From the cell containing the given text, extract its center point as (x, y) coordinate. 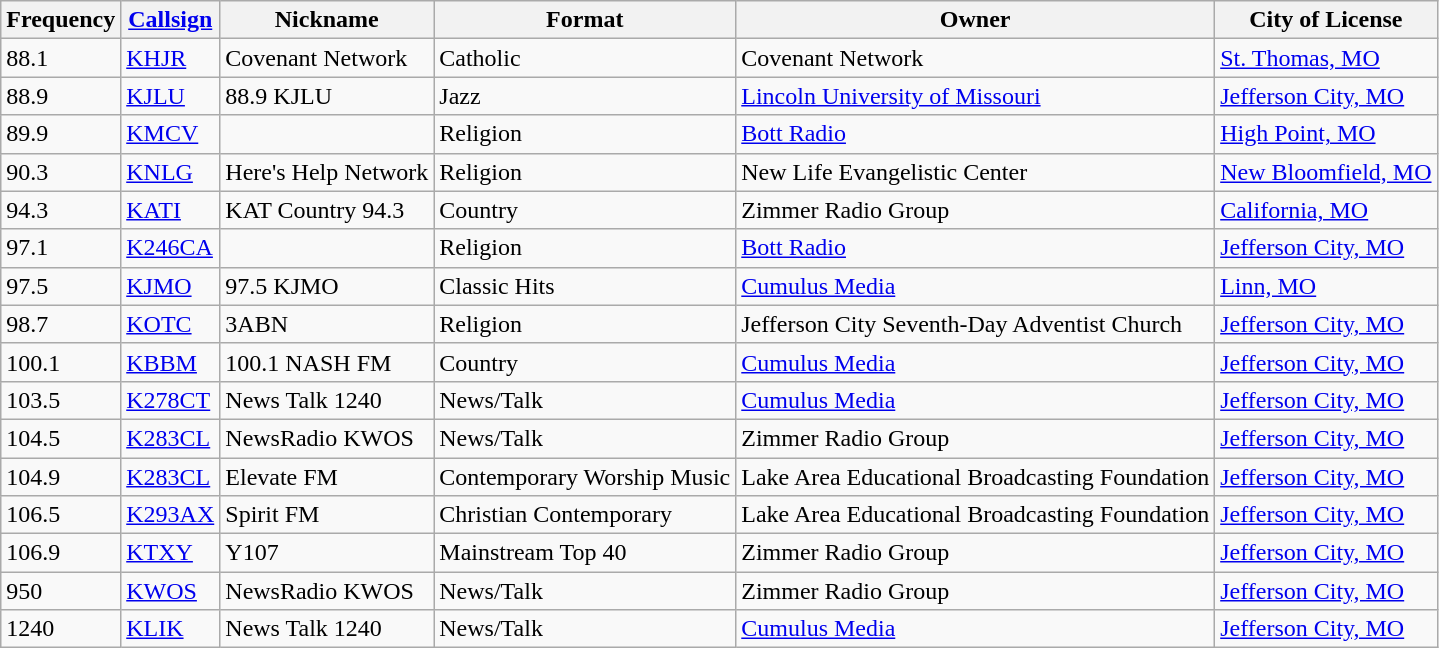
Callsign (170, 20)
106.9 (61, 553)
88.9 (61, 96)
KBBM (170, 362)
K246CA (170, 248)
KATI (170, 210)
California, MO (1326, 210)
103.5 (61, 400)
Spirit FM (327, 515)
High Point, MO (1326, 134)
KHJR (170, 58)
89.9 (61, 134)
KNLG (170, 172)
Christian Contemporary (585, 515)
97.5 KJMO (327, 286)
KMCV (170, 134)
90.3 (61, 172)
Lincoln University of Missouri (976, 96)
Contemporary Worship Music (585, 477)
98.7 (61, 324)
104.5 (61, 438)
KJMO (170, 286)
KLIK (170, 629)
100.1 (61, 362)
Linn, MO (1326, 286)
Elevate FM (327, 477)
KWOS (170, 591)
Y107 (327, 553)
KTXY (170, 553)
3ABN (327, 324)
950 (61, 591)
Mainstream Top 40 (585, 553)
97.5 (61, 286)
104.9 (61, 477)
94.3 (61, 210)
New Bloomfield, MO (1326, 172)
Jazz (585, 96)
Nickname (327, 20)
Format (585, 20)
New Life Evangelistic Center (976, 172)
Here's Help Network (327, 172)
88.9 KJLU (327, 96)
Classic Hits (585, 286)
1240 (61, 629)
100.1 NASH FM (327, 362)
KJLU (170, 96)
Jefferson City Seventh-Day Adventist Church (976, 324)
K278CT (170, 400)
Catholic (585, 58)
Frequency (61, 20)
KOTC (170, 324)
St. Thomas, MO (1326, 58)
97.1 (61, 248)
K293AX (170, 515)
88.1 (61, 58)
106.5 (61, 515)
City of License (1326, 20)
KAT Country 94.3 (327, 210)
Owner (976, 20)
